From the cell containing the given text, extract its center point as [X, Y] coordinate. 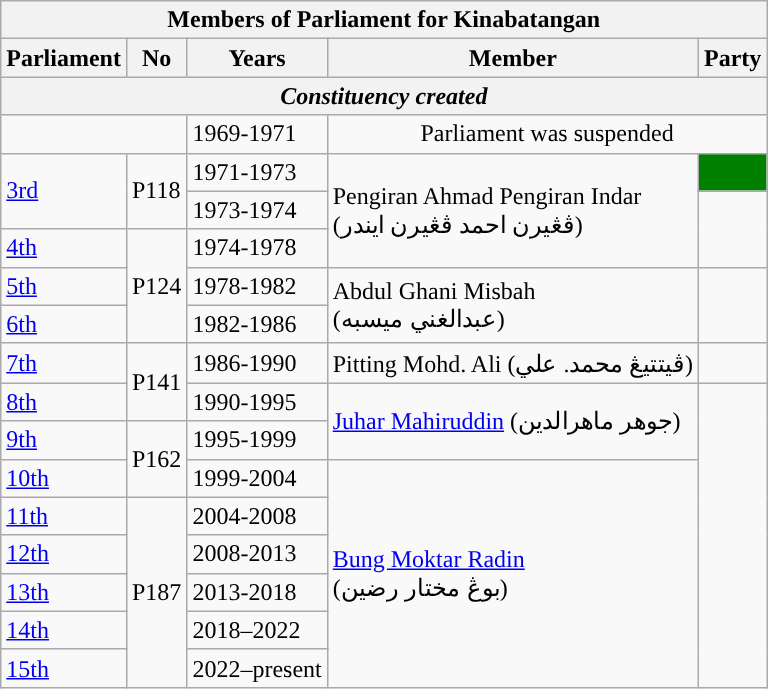
No [156, 58]
14th [64, 630]
6th [64, 324]
13th [64, 592]
4th [64, 248]
2018–2022 [257, 630]
P162 [156, 459]
Members of Parliament for Kinabatangan [384, 20]
9th [64, 440]
Years [257, 58]
8th [64, 402]
Parliament [64, 58]
1986-1990 [257, 363]
1999-2004 [257, 478]
P187 [156, 592]
Bung Moktar Radin (بوڠ مختار رضين‎) [512, 573]
10th [64, 478]
Pengiran Ahmad Pengiran Indar (ڤڠيرن احمد ڤڠيرن ايندر) [512, 210]
Party [732, 58]
1990-1995 [257, 402]
2013-2018 [257, 592]
1974-1978 [257, 248]
1971-1973 [257, 172]
1978-1982 [257, 286]
12th [64, 554]
Juhar Mahiruddin (جوهر ماهرالدين‎) [512, 421]
Member [512, 58]
P141 [156, 382]
P124 [156, 286]
11th [64, 516]
1973-1974 [257, 210]
Abdul Ghani Misbah (عبدالغني ميسبه) [512, 305]
Parliament was suspended [547, 134]
2008-2013 [257, 554]
5th [64, 286]
2022–present [257, 668]
3rd [64, 191]
15th [64, 668]
7th [64, 363]
Pitting Mohd. Ali (ڤيتتيڠ محمد. علي) [512, 363]
1995-1999 [257, 440]
P118 [156, 191]
1982-1986 [257, 324]
Constituency created [384, 96]
1969-1971 [257, 134]
2004-2008 [257, 516]
